Pinpoint the cell where the given text exists, returning its (x, y) midpoint coordinate. 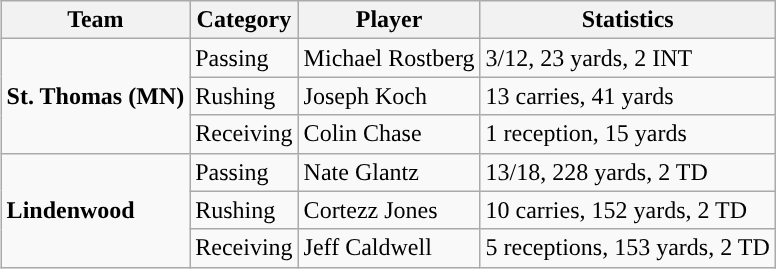
Jeff Caldwell (389, 248)
Player (389, 20)
Statistics (628, 20)
1 reception, 15 yards (628, 134)
Lindenwood (96, 210)
10 carries, 152 yards, 2 TD (628, 210)
Team (96, 20)
Joseph Koch (389, 96)
3/12, 23 yards, 2 INT (628, 58)
Colin Chase (389, 134)
5 receptions, 153 yards, 2 TD (628, 248)
Cortezz Jones (389, 210)
Category (244, 20)
St. Thomas (MN) (96, 96)
Nate Glantz (389, 172)
Michael Rostberg (389, 58)
13 carries, 41 yards (628, 96)
13/18, 228 yards, 2 TD (628, 172)
